Pinpoint the cell where the given text exists, returning its (X, Y) midpoint coordinate. 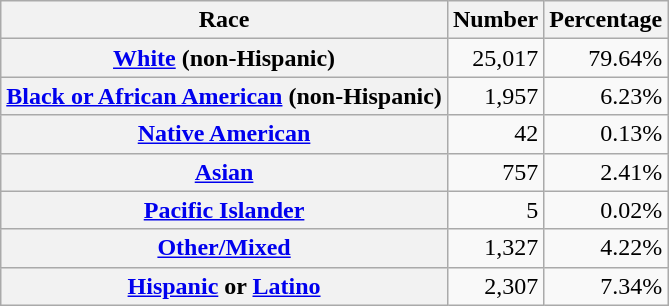
42 (495, 134)
Asian (224, 172)
79.64% (606, 58)
Black or African American (non-Hispanic) (224, 96)
Number (495, 20)
Race (224, 20)
Percentage (606, 20)
Pacific Islander (224, 210)
4.22% (606, 248)
6.23% (606, 96)
Native American (224, 134)
25,017 (495, 58)
Other/Mixed (224, 248)
0.02% (606, 210)
757 (495, 172)
Hispanic or Latino (224, 286)
White (non-Hispanic) (224, 58)
1,957 (495, 96)
2.41% (606, 172)
2,307 (495, 286)
7.34% (606, 286)
5 (495, 210)
0.13% (606, 134)
1,327 (495, 248)
